Locate the cell with the specified text and output its (X, Y) center coordinate. 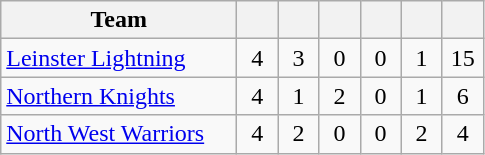
3 (298, 58)
15 (462, 58)
6 (462, 96)
Northern Knights (119, 96)
North West Warriors (119, 134)
Team (119, 20)
Leinster Lightning (119, 58)
